Return [X, Y] of the center of cell containing provided text 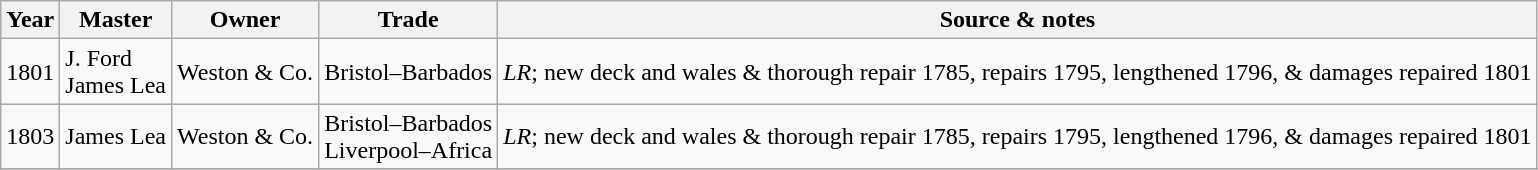
Bristol–Barbados [408, 72]
1801 [30, 72]
J. FordJames Lea [116, 72]
Owner [244, 20]
Master [116, 20]
Year [30, 20]
1803 [30, 136]
Bristol–BarbadosLiverpool–Africa [408, 136]
Trade [408, 20]
James Lea [116, 136]
Source & notes [1018, 20]
